Return [X, Y] of the center of cell containing provided text 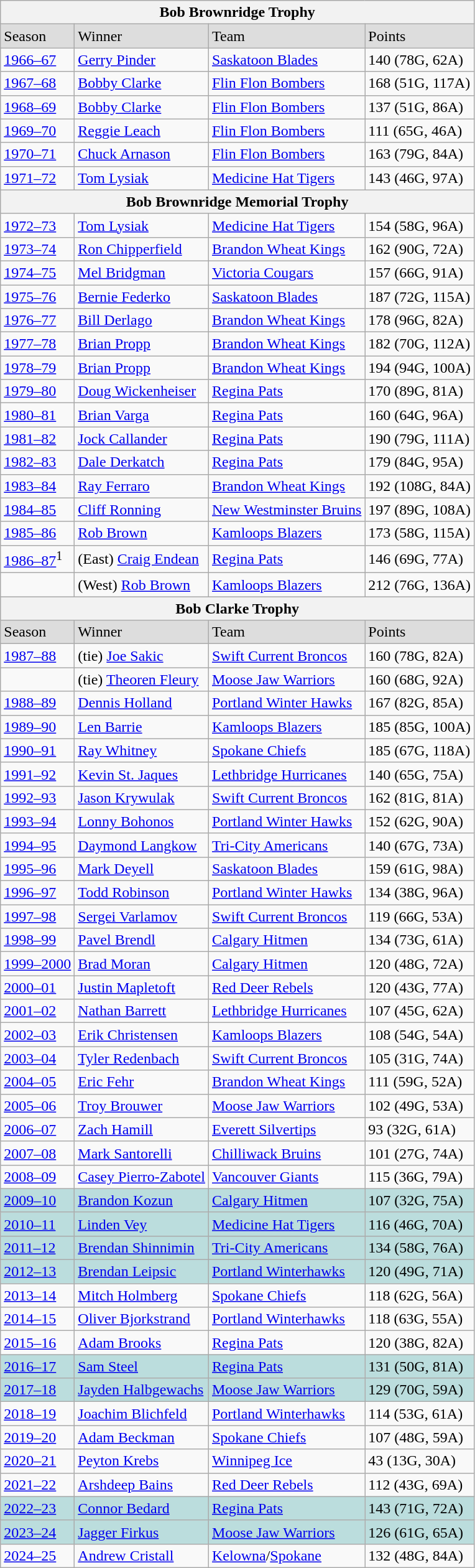
Jason Krywulak [142, 798]
179 (84G, 95A) [420, 462]
162 (90G, 72A) [420, 249]
1989–90 [37, 727]
Reggie Leach [142, 131]
146 (69G, 77A) [420, 559]
Bob Brownridge Trophy [237, 12]
107 (45G, 62A) [420, 1011]
1985–86 [37, 533]
Bob Clarke Trophy [237, 609]
Bernie Federko [142, 297]
1987–88 [37, 656]
1998–99 [37, 940]
1968–69 [37, 107]
1997–98 [37, 917]
New Westminster Bruins [286, 510]
107 (48G, 59A) [420, 1437]
1992–93 [37, 798]
129 (70G, 59A) [420, 1390]
Ron Chipperfield [142, 249]
1984–85 [37, 510]
2010–11 [37, 1224]
2003–04 [37, 1058]
Jock Callander [142, 439]
1990–91 [37, 750]
Daymond Langkow [142, 845]
Dennis Holland [142, 703]
1980–81 [37, 415]
162 (81G, 81A) [420, 798]
167 (82G, 85A) [420, 703]
Vancouver Giants [286, 1177]
1988–89 [37, 703]
Dale Derkatch [142, 462]
Rob Brown [142, 533]
Brandon Kozun [142, 1200]
Linden Vey [142, 1224]
1969–70 [37, 131]
1971–72 [37, 178]
1996–97 [37, 893]
Victoria Cougars [286, 273]
1991–92 [37, 774]
140 (67G, 73A) [420, 845]
2022–23 [37, 1508]
Ray Ferraro [142, 486]
93 (32G, 61A) [420, 1129]
1973–74 [37, 249]
2009–10 [37, 1200]
154 (58G, 96A) [420, 225]
2020–21 [37, 1461]
Bob Brownridge Memorial Trophy [237, 202]
1994–95 [37, 845]
111 (65G, 46A) [420, 131]
101 (27G, 74A) [420, 1153]
118 (62G, 56A) [420, 1295]
120 (49G, 71A) [420, 1272]
112 (43G, 69A) [420, 1485]
Mitch Holmberg [142, 1295]
2012–13 [37, 1272]
108 (54G, 54A) [420, 1035]
Brad Moran [142, 964]
197 (89G, 108A) [420, 510]
1983–84 [37, 486]
1999–2000 [37, 964]
2023–24 [37, 1532]
168 (51G, 117A) [420, 83]
111 (59G, 52A) [420, 1082]
Adam Brooks [142, 1343]
187 (72G, 115A) [420, 297]
Ray Whitney [142, 750]
170 (89G, 81A) [420, 391]
Brendan Leipsic [142, 1272]
Eric Fehr [142, 1082]
107 (32G, 75A) [420, 1200]
1970–71 [37, 154]
Kevin St. Jaques [142, 774]
Everett Silvertips [286, 1129]
Brendan Shinnimin [142, 1248]
Adam Beckman [142, 1437]
1976–77 [37, 320]
Kelowna/Spokane [286, 1556]
102 (49G, 53A) [420, 1106]
2001–02 [37, 1011]
120 (38G, 82A) [420, 1343]
2004–05 [37, 1082]
2008–09 [37, 1177]
Chuck Arnason [142, 154]
140 (78G, 62A) [420, 60]
Gerry Pinder [142, 60]
Sam Steel [142, 1366]
163 (79G, 84A) [420, 154]
Andrew Cristall [142, 1556]
2014–15 [37, 1319]
Mark Deyell [142, 869]
Oliver Bjorkstrand [142, 1319]
120 (48G, 72A) [420, 964]
Peyton Krebs [142, 1461]
Todd Robinson [142, 893]
Len Barrie [142, 727]
1993–94 [37, 821]
Connor Bedard [142, 1508]
182 (70G, 112A) [420, 344]
131 (50G, 81A) [420, 1366]
Mel Bridgman [142, 273]
Sergei Varlamov [142, 917]
120 (43G, 77A) [420, 987]
192 (108G, 84A) [420, 486]
126 (61G, 65A) [420, 1532]
Lonny Bohonos [142, 821]
Mark Santorelli [142, 1153]
140 (65G, 75A) [420, 774]
1977–78 [37, 344]
2013–14 [37, 1295]
185 (85G, 100A) [420, 727]
157 (66G, 91A) [420, 273]
160 (64G, 96A) [420, 415]
115 (36G, 79A) [420, 1177]
Erik Christensen [142, 1035]
2011–12 [37, 1248]
118 (63G, 55A) [420, 1319]
1967–68 [37, 83]
Jagger Firkus [142, 1532]
152 (62G, 90A) [420, 821]
119 (66G, 53A) [420, 917]
Doug Wickenheiser [142, 391]
1974–75 [37, 273]
2002–03 [37, 1035]
(East) Craig Endean [142, 559]
134 (73G, 61A) [420, 940]
Jayden Halbgewachs [142, 1390]
159 (61G, 98A) [420, 869]
Zach Hamill [142, 1129]
Troy Brouwer [142, 1106]
Bill Derlago [142, 320]
212 (76G, 136A) [420, 585]
2024–25 [37, 1556]
2006–07 [37, 1129]
Chilliwack Bruins [286, 1153]
185 (67G, 118A) [420, 750]
114 (53G, 61A) [420, 1414]
1986–871 [37, 559]
1975–76 [37, 297]
2018–19 [37, 1414]
1978–79 [37, 368]
43 (13G, 30A) [420, 1461]
Justin Mapletoft [142, 987]
1972–73 [37, 225]
Pavel Brendl [142, 940]
116 (46G, 70A) [420, 1224]
Nathan Barrett [142, 1011]
143 (46G, 97A) [420, 178]
2021–22 [37, 1485]
160 (78G, 82A) [420, 656]
134 (58G, 76A) [420, 1248]
1981–82 [37, 439]
194 (94G, 100A) [420, 368]
Joachim Blichfeld [142, 1414]
134 (38G, 96A) [420, 893]
190 (79G, 111A) [420, 439]
1966–67 [37, 60]
1982–83 [37, 462]
(tie) Theoren Fleury [142, 679]
(West) Rob Brown [142, 585]
Casey Pierro-Zabotel [142, 1177]
2019–20 [37, 1437]
2005–06 [37, 1106]
137 (51G, 86A) [420, 107]
173 (58G, 115A) [420, 533]
(tie) Joe Sakic [142, 656]
160 (68G, 92A) [420, 679]
1979–80 [37, 391]
2016–17 [37, 1366]
2000–01 [37, 987]
2017–18 [37, 1390]
Cliff Ronning [142, 510]
1995–96 [37, 869]
2015–16 [37, 1343]
105 (31G, 74A) [420, 1058]
Winnipeg Ice [286, 1461]
2007–08 [37, 1153]
132 (48G, 84A) [420, 1556]
178 (96G, 82A) [420, 320]
Tyler Redenbach [142, 1058]
143 (71G, 72A) [420, 1508]
Brian Varga [142, 415]
Arshdeep Bains [142, 1485]
